For the text-containing cell, return its midpoint in [X, Y] coordinate format. 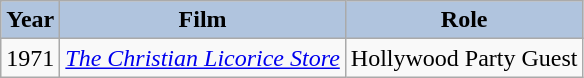
Year [30, 20]
The Christian Licorice Store [203, 58]
Role [464, 20]
1971 [30, 58]
Film [203, 20]
Hollywood Party Guest [464, 58]
